For the text-containing cell, return its midpoint in (x, y) coordinate format. 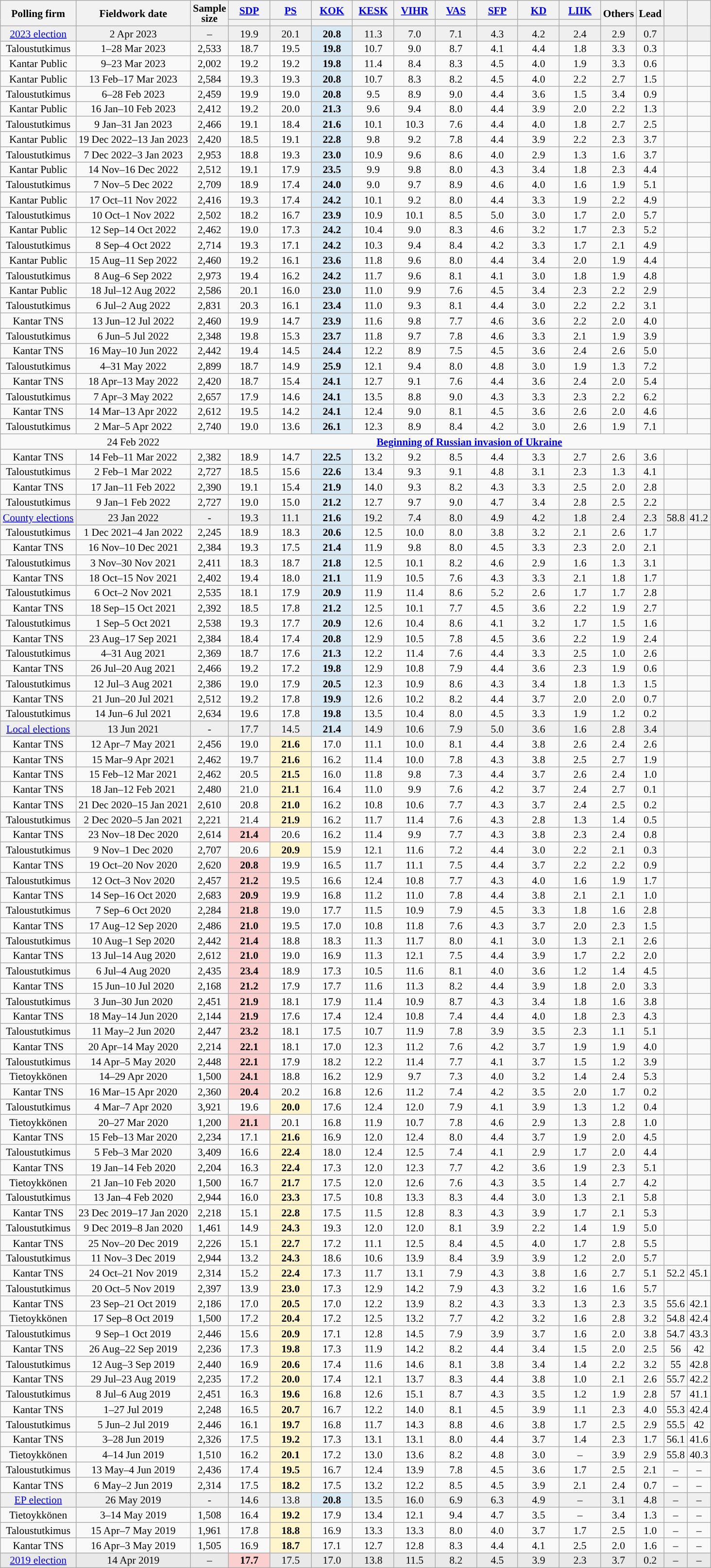
15.2 (250, 1274)
3–28 Jun 2019 (134, 1440)
19 Oct–20 Nov 2020 (134, 865)
3,409 (209, 1152)
24 Feb 2022 (134, 442)
VAS (456, 10)
23.3 (290, 1198)
41.1 (699, 1394)
2,002 (209, 64)
6.9 (456, 1500)
21 Jun–20 Jul 2021 (134, 699)
16 Mar–15 Apr 2020 (134, 1092)
1 Dec 2021–4 Jan 2022 (134, 532)
2,973 (209, 275)
15 Mar–9 Apr 2021 (134, 759)
2,221 (209, 820)
2,456 (209, 744)
1–28 Mar 2023 (134, 49)
SDP (250, 10)
55.6 (676, 1304)
2,402 (209, 578)
0.4 (650, 1107)
1,461 (209, 1228)
2,709 (209, 185)
13.7 (415, 1379)
2,480 (209, 790)
EP election (38, 1500)
24.0 (332, 185)
24 Oct–21 Nov 2019 (134, 1274)
6.3 (497, 1500)
55.7 (676, 1379)
2,218 (209, 1212)
18 Jan–12 Feb 2021 (134, 790)
Lead (650, 13)
13.0 (373, 1454)
10 Oct–1 Nov 2022 (134, 215)
7 Nov–5 Dec 2022 (134, 185)
2,390 (209, 487)
2,586 (209, 290)
13 Jan–4 Feb 2020 (134, 1198)
18 Sep–15 Oct 2021 (134, 608)
15.3 (290, 336)
11 Nov–3 Dec 2019 (134, 1258)
KOK (332, 10)
26 Aug–22 Sep 2019 (134, 1348)
5.8 (650, 1198)
2,245 (209, 532)
26.1 (332, 426)
14.3 (415, 1424)
17 Aug–12 Sep 2020 (134, 926)
3 Nov–30 Nov 2021 (134, 562)
0.1 (650, 790)
9 Sep–1 Oct 2019 (134, 1334)
7 Apr–3 May 2022 (134, 396)
2,440 (209, 1364)
2,186 (209, 1304)
56.1 (676, 1440)
41.2 (699, 517)
2,248 (209, 1410)
9 Jan–31 Jan 2023 (134, 124)
2,284 (209, 910)
2 Dec 2020–5 Jan 2021 (134, 820)
8 Jul–6 Aug 2019 (134, 1394)
23 Jan 2022 (134, 517)
23.7 (332, 336)
2,683 (209, 895)
54.8 (676, 1318)
18 May–14 Jun 2020 (134, 1016)
2,502 (209, 215)
2,831 (209, 306)
2,538 (209, 623)
7 Sep–6 Oct 2020 (134, 910)
2,235 (209, 1379)
42.8 (699, 1364)
12 Apr–7 May 2021 (134, 744)
2019 election (38, 1560)
2,533 (209, 49)
52.2 (676, 1274)
3 Jun–30 Jun 2020 (134, 1001)
Samplesize (209, 13)
2,397 (209, 1288)
Others (619, 13)
2,226 (209, 1243)
13 May–4 Jun 2019 (134, 1470)
2023 election (38, 33)
26 Jul–20 Aug 2021 (134, 668)
11 May–2 Jun 2020 (134, 1032)
2,412 (209, 109)
23.2 (250, 1032)
23 Nov–18 Dec 2020 (134, 835)
17 Oct–11 Nov 2022 (134, 200)
22.6 (332, 472)
18 Apr–13 May 2022 (134, 381)
40.3 (699, 1454)
6 Jul–2 Aug 2022 (134, 306)
20.3 (250, 306)
Local elections (38, 729)
12 Aug–3 Sep 2019 (134, 1364)
2,899 (209, 366)
20–27 Mar 2020 (134, 1122)
14–29 Apr 2020 (134, 1076)
2,436 (209, 1470)
2,740 (209, 426)
PS (290, 10)
1,508 (209, 1516)
1–27 Jul 2019 (134, 1410)
4–14 Jun 2019 (134, 1454)
6–28 Feb 2023 (134, 94)
14 Apr–5 May 2020 (134, 1062)
1 Sep–5 Oct 2021 (134, 623)
15 Feb–12 Mar 2021 (134, 774)
2 Apr 2023 (134, 33)
2,214 (209, 1046)
58.8 (676, 517)
4–31 Aug 2021 (134, 653)
16 May–10 Jun 2022 (134, 351)
8 Sep–4 Oct 2022 (134, 245)
12 Oct–3 Nov 2020 (134, 880)
20 Apr–14 May 2020 (134, 1046)
2,204 (209, 1168)
5.4 (650, 381)
3,921 (209, 1107)
42.2 (699, 1379)
20 Oct–5 Nov 2019 (134, 1288)
1,961 (209, 1530)
24.4 (332, 351)
41.6 (699, 1440)
16 Nov–10 Dec 2021 (134, 548)
16 Apr–3 May 2019 (134, 1546)
4–31 May 2022 (134, 366)
13 Jun 2021 (134, 729)
43.3 (699, 1334)
15.0 (290, 502)
8 Aug–6 Sep 2022 (134, 275)
45.1 (699, 1274)
20.7 (290, 1410)
6 Jun–5 Jul 2022 (134, 336)
25 Nov–20 Dec 2019 (134, 1243)
2,326 (209, 1440)
19 Dec 2022–13 Jan 2023 (134, 139)
17 Sep–8 Oct 2019 (134, 1318)
14 Sep–16 Oct 2020 (134, 895)
14 Apr 2019 (134, 1560)
56 (676, 1348)
LIIK (580, 10)
55.3 (676, 1410)
21.5 (290, 774)
5 Jun–2 Jul 2019 (134, 1424)
2,448 (209, 1062)
0.8 (650, 835)
Beginning of Russian invasion of Ukraine (470, 442)
21 Jan–10 Feb 2020 (134, 1182)
2,535 (209, 593)
15 Feb–13 Mar 2020 (134, 1137)
1,510 (209, 1454)
23.5 (332, 169)
14 Jun–6 Jul 2021 (134, 714)
9 Nov–1 Dec 2020 (134, 850)
2,236 (209, 1348)
42.1 (699, 1304)
2,620 (209, 865)
13 Jun–12 Jul 2022 (134, 321)
2,584 (209, 79)
VIHR (415, 10)
16 Jan–10 Feb 2023 (134, 109)
2,459 (209, 94)
29 Jul–23 Aug 2019 (134, 1379)
23 Dec 2019–17 Jan 2020 (134, 1212)
13 Feb–17 Mar 2023 (134, 79)
9 Dec 2019–8 Jan 2020 (134, 1228)
3–14 May 2019 (134, 1516)
Fieldwork date (134, 13)
15.9 (332, 850)
5 Feb–3 Mar 2020 (134, 1152)
10.2 (415, 699)
19 Jan–14 Feb 2020 (134, 1168)
21.7 (290, 1182)
12 Jul–3 Aug 2021 (134, 684)
6 May–2 Jun 2019 (134, 1484)
2,348 (209, 336)
6 Jul–4 Aug 2020 (134, 971)
9.5 (373, 94)
23.6 (332, 260)
57 (676, 1394)
25.9 (332, 366)
22.5 (332, 457)
22.7 (290, 1243)
2,953 (209, 154)
Polling firm (38, 13)
2,168 (209, 986)
12 Sep–14 Oct 2022 (134, 230)
54.7 (676, 1334)
55.5 (676, 1424)
23 Aug–17 Sep 2021 (134, 638)
KESK (373, 10)
1,200 (209, 1122)
2,382 (209, 457)
2,386 (209, 684)
9–23 Mar 2023 (134, 64)
14 Mar–13 Apr 2022 (134, 411)
2,234 (209, 1137)
KD (538, 10)
55 (676, 1364)
20.2 (290, 1092)
15 Jun–10 Jul 2020 (134, 986)
9 Jan–1 Feb 2022 (134, 502)
26 May 2019 (134, 1500)
18 Oct–15 Nov 2021 (134, 578)
2,714 (209, 245)
2,416 (209, 200)
17 Jan–11 Feb 2022 (134, 487)
15 Aug–11 Sep 2022 (134, 260)
2,486 (209, 926)
14 Nov–16 Dec 2022 (134, 169)
55.8 (676, 1454)
13 Jul–14 Aug 2020 (134, 956)
4 Mar–7 Apr 2020 (134, 1107)
2,144 (209, 1016)
6 Oct–2 Nov 2021 (134, 593)
2,610 (209, 804)
2,360 (209, 1092)
2,634 (209, 714)
10 Aug–1 Sep 2020 (134, 940)
2,657 (209, 396)
1,505 (209, 1546)
2,435 (209, 971)
2,614 (209, 835)
SFP (497, 10)
7.0 (415, 33)
2,447 (209, 1032)
18 Jul–12 Aug 2022 (134, 290)
2,707 (209, 850)
14 Feb–11 Mar 2022 (134, 457)
0.5 (650, 820)
5.5 (650, 1243)
18.6 (332, 1258)
2,392 (209, 608)
6.2 (650, 396)
23 Sep–21 Oct 2019 (134, 1304)
7 Dec 2022–3 Jan 2023 (134, 154)
2,369 (209, 653)
County elections (38, 517)
2 Feb–1 Mar 2022 (134, 472)
2 Mar–5 Apr 2022 (134, 426)
2,457 (209, 880)
15 Apr–7 May 2019 (134, 1530)
21 Dec 2020–15 Jan 2021 (134, 804)
2,411 (209, 562)
